Find where the given text appears and provide that cell's center as (X, Y) coordinate. 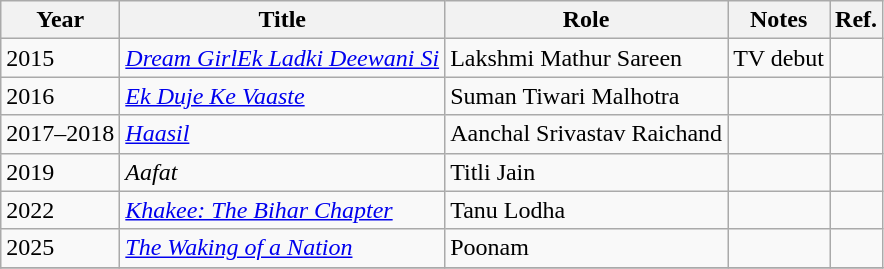
2016 (60, 96)
Year (60, 20)
2025 (60, 248)
The Waking of a Nation (282, 248)
Aafat (282, 172)
Aanchal Srivastav Raichand (586, 134)
TV debut (779, 58)
Ek Duje Ke Vaaste (282, 96)
Tanu Lodha (586, 210)
Lakshmi Mathur Sareen (586, 58)
Poonam (586, 248)
2017–2018 (60, 134)
Khakee: The Bihar Chapter (282, 210)
Suman Tiwari Malhotra (586, 96)
2015 (60, 58)
Notes (779, 20)
Ref. (856, 20)
2019 (60, 172)
2022 (60, 210)
Titli Jain (586, 172)
Role (586, 20)
Haasil (282, 134)
Title (282, 20)
Dream GirlEk Ladki Deewani Si (282, 58)
